Identify which cell holds the provided text, then report its [x, y] central coordinate. 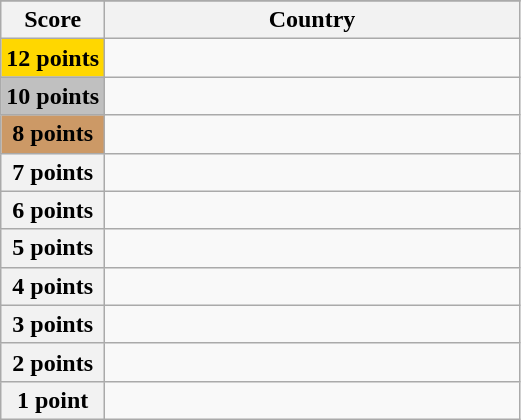
1 point [53, 400]
10 points [53, 96]
Country [312, 20]
4 points [53, 286]
7 points [53, 172]
8 points [53, 134]
12 points [53, 58]
2 points [53, 362]
Score [53, 20]
3 points [53, 324]
6 points [53, 210]
5 points [53, 248]
